Output the [x, y] coordinate of the center of the cell containing the given text.  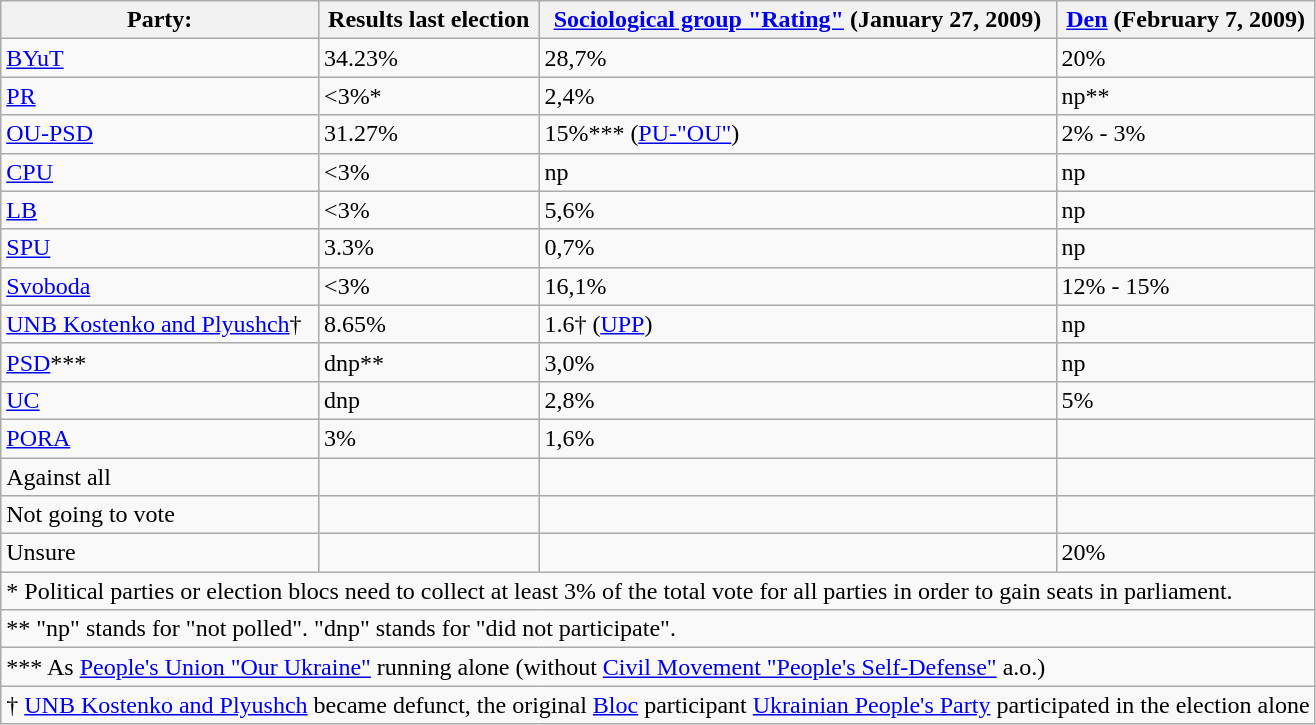
3,0% [798, 362]
PR [160, 96]
1.6† (UPP) [798, 324]
28,7% [798, 58]
1,6% [798, 438]
Unsure [160, 553]
CPU [160, 172]
UC [160, 400]
† UNB Kostenko and Plyushch became defunct, the original Bloc participant Ukrainian People's Party participated in the election alone [658, 705]
UNB Kostenko and Plyushch† [160, 324]
31.27% [429, 134]
Party: [160, 20]
dnp** [429, 362]
3.3% [429, 248]
LB [160, 210]
PORA [160, 438]
Not going to vote [160, 515]
16,1% [798, 286]
PSD*** [160, 362]
BYuT [160, 58]
* Political parties or election blocs need to collect at least 3% of the total vote for all parties in order to gain seats in parliament. [658, 591]
dnp [429, 400]
0,7% [798, 248]
8.65% [429, 324]
3% [429, 438]
SPU [160, 248]
15%*** (PU-"OU") [798, 134]
np** [1186, 96]
Svoboda [160, 286]
5,6% [798, 210]
<3%* [429, 96]
Sociological group "Rating" (January 27, 2009) [798, 20]
Den (February 7, 2009) [1186, 20]
34.23% [429, 58]
2,4% [798, 96]
12% - 15% [1186, 286]
Against all [160, 477]
Results last election [429, 20]
*** As People's Union "Our Ukraine" running alone (without Civil Movement "People's Self-Defense" a.o.) [658, 667]
2% - 3% [1186, 134]
5% [1186, 400]
OU-PSD [160, 134]
2,8% [798, 400]
** "np" stands for "not polled". "dnp" stands for "did not participate". [658, 629]
